Capture the cell that displays the provided text and extract its (x, y) central coordinate. 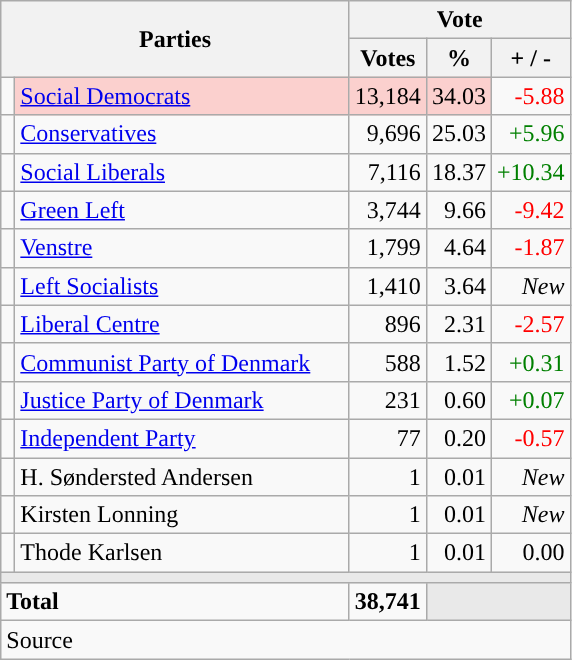
Social Democrats (182, 96)
Green Left (182, 210)
2.31 (458, 324)
-0.57 (530, 438)
13,184 (388, 96)
Kirsten Lonning (182, 515)
9,696 (388, 134)
Venstre (182, 248)
7,116 (388, 172)
+ / - (530, 58)
25.03 (458, 134)
Communist Party of Denmark (182, 362)
3.64 (458, 286)
% (458, 58)
-1.87 (530, 248)
Vote (460, 20)
-2.57 (530, 324)
+0.07 (530, 400)
34.03 (458, 96)
1.52 (458, 362)
Votes (388, 58)
+10.34 (530, 172)
1,799 (388, 248)
0.00 (530, 553)
231 (388, 400)
+0.31 (530, 362)
Source (286, 640)
18.37 (458, 172)
3,744 (388, 210)
Justice Party of Denmark (182, 400)
0.60 (458, 400)
9.66 (458, 210)
Total (176, 602)
+5.96 (530, 134)
Thode Karlsen (182, 553)
588 (388, 362)
0.20 (458, 438)
77 (388, 438)
-5.88 (530, 96)
-9.42 (530, 210)
4.64 (458, 248)
896 (388, 324)
Social Liberals (182, 172)
Independent Party (182, 438)
Left Socialists (182, 286)
H. Søndersted Andersen (182, 477)
38,741 (388, 602)
Parties (176, 39)
Conservatives (182, 134)
1,410 (388, 286)
Liberal Centre (182, 324)
